Output the [X, Y] coordinate of the center of the cell containing the given text.  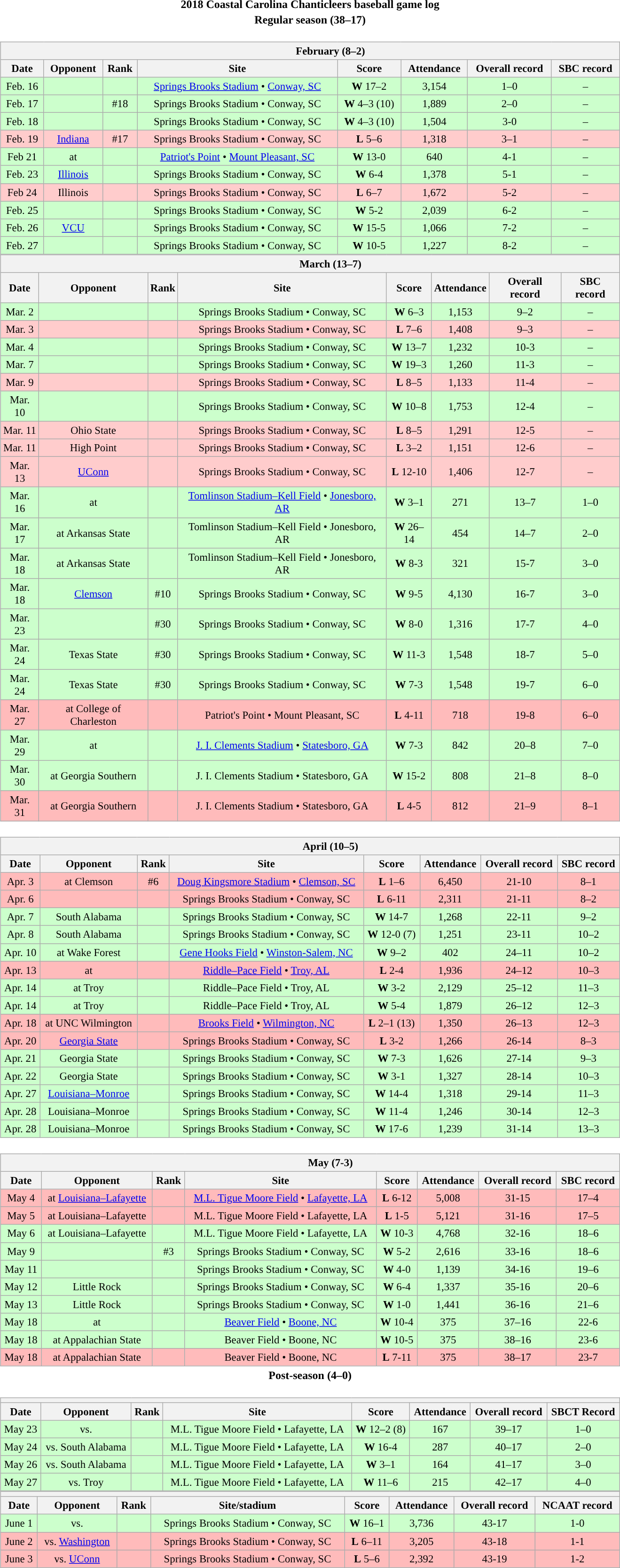
W 16–1 [367, 1523]
VCU [73, 227]
Apr. 6 [20, 899]
W 8-0 [409, 624]
808 [460, 776]
1-1 [577, 1541]
Site/stadium [247, 1505]
2,039 [434, 210]
Indiana [73, 139]
W 11-3 [409, 654]
20–8 [525, 745]
W 5-4 [392, 1005]
8–3 [589, 1041]
40–17 [509, 1447]
1,251 [450, 934]
5-2 [510, 192]
W 15-5 [369, 227]
28-14 [519, 1076]
22-11 [519, 917]
L 12-10 [409, 472]
vs. UConn [77, 1559]
1,316 [460, 624]
1,139 [448, 1269]
SBCT Record [583, 1411]
24–12 [519, 970]
18-7 [525, 654]
Mar. 16 [20, 502]
21–9 [525, 806]
Clemson [94, 593]
1-2 [577, 1559]
10-3 [525, 347]
21–8 [525, 776]
#3 [168, 1251]
35-16 [518, 1286]
W 15-2 [409, 776]
2,392 [421, 1559]
1,378 [434, 174]
Apr. 13 [20, 970]
454 [460, 533]
2,129 [450, 988]
W 10-3 [397, 1233]
June 1 [19, 1523]
1,066 [434, 227]
L 1-5 [397, 1216]
Apr. 7 [20, 917]
L 6-12 [397, 1198]
Apr. 27 [20, 1094]
12-4 [525, 406]
Brooks Field • Wilmington, NC [266, 1023]
L 6-11 [392, 899]
1,227 [434, 245]
L 4-11 [409, 715]
L 7-11 [397, 1357]
1,327 [450, 1076]
Feb. 16 [22, 86]
W 19–3 [409, 365]
6,450 [450, 882]
L 3-2 [392, 1041]
Mar. 2 [20, 312]
812 [460, 806]
W 10–8 [409, 406]
19-7 [525, 684]
1,350 [450, 1023]
23-6 [588, 1340]
21-11 [519, 899]
17–4 [588, 1198]
29-14 [519, 1094]
vs. Washington [77, 1541]
May 11 [21, 1269]
at Wake Forest [88, 952]
April (10–5) [310, 846]
W 4-0 [397, 1269]
43-18 [494, 1541]
L 2-4 [392, 970]
vs. Troy [86, 1482]
Mar. 13 [20, 472]
Feb 21 [22, 157]
W 13-0 [369, 157]
5-1 [510, 174]
2,616 [448, 1251]
6-2 [510, 210]
164 [440, 1465]
L 6–7 [369, 192]
1,246 [450, 1111]
167 [440, 1429]
W 1-0 [397, 1304]
13–7 [525, 502]
1-0 [577, 1523]
W 17-6 [392, 1129]
1,232 [460, 347]
33-16 [518, 1251]
May 27 [21, 1482]
May 6 [21, 1233]
Mar. 10 [20, 406]
8-2 [510, 245]
L 3–2 [409, 448]
12-6 [525, 448]
Mar. 29 [20, 745]
May 13 [21, 1304]
May 9 [21, 1251]
W 9–2 [392, 952]
L 6–11 [367, 1541]
Ohio State [94, 431]
Mar. 31 [20, 806]
May (7-3) [310, 1163]
1,239 [450, 1129]
May 24 [21, 1447]
402 [450, 952]
Gene Hooks Field • Winston-Salem, NC [266, 952]
21–6 [588, 1304]
May 26 [21, 1465]
842 [460, 745]
1,337 [448, 1286]
Apr. 10 [20, 952]
June 3 [19, 1559]
5–0 [590, 654]
W 12–2 (8) [381, 1429]
W 14-7 [392, 917]
L 7–6 [409, 329]
May 23 [21, 1429]
Feb. 18 [22, 122]
12-5 [525, 431]
Apr. 8 [20, 934]
Feb. 25 [22, 210]
14–7 [525, 533]
Feb. 23 [22, 174]
Feb. 26 [22, 227]
5,121 [448, 1216]
W 9-5 [409, 593]
Feb 24 [22, 192]
at Clemson [88, 882]
8–0 [590, 776]
43-17 [494, 1523]
1,889 [434, 104]
May 5 [21, 1216]
Mar. 30 [20, 776]
L 4-5 [409, 806]
24–11 [519, 952]
High Point [94, 448]
37–16 [518, 1322]
Mar. 4 [20, 347]
May 4 [21, 1198]
W 17–2 [369, 86]
15-7 [525, 563]
271 [460, 502]
321 [460, 563]
W 26–14 [409, 533]
4-1 [510, 157]
Apr. 3 [20, 882]
W 10-4 [397, 1322]
27-14 [519, 1058]
11-3 [525, 365]
16-7 [525, 593]
Mar. 23 [20, 624]
1,291 [460, 431]
640 [434, 157]
Doug Kingsmore Stadium • Clemson, SC [266, 882]
W 12-0 (7) [392, 934]
23-11 [519, 934]
3,205 [421, 1541]
Apr. 18 [20, 1023]
Apr. 22 [20, 1076]
3,154 [434, 86]
22-6 [588, 1322]
3-0 [510, 122]
L 2–1 (13) [392, 1023]
4,768 [448, 1233]
3,736 [421, 1523]
W 11–6 [381, 1482]
Apr. 21 [20, 1058]
1,753 [460, 406]
38–17 [518, 1357]
1,672 [434, 192]
41–17 [509, 1465]
215 [440, 1482]
19–6 [588, 1269]
17–5 [588, 1216]
1,504 [434, 122]
42–17 [509, 1482]
31-15 [518, 1198]
Mar. 3 [20, 329]
1,879 [450, 1005]
1,406 [460, 472]
12-7 [525, 472]
at College of Charleston [94, 715]
#17 [120, 139]
Apr. 20 [20, 1041]
Mar. 9 [20, 382]
W 16-4 [381, 1447]
#6 [153, 882]
718 [460, 715]
2,311 [450, 899]
1,936 [450, 970]
Feb. 17 [22, 104]
May 12 [21, 1286]
26–12 [519, 1005]
32-16 [518, 1233]
Mar. 27 [20, 715]
W 6–3 [409, 312]
7–0 [590, 745]
34-16 [518, 1269]
13–3 [589, 1129]
June 2 [19, 1541]
4,130 [460, 593]
31-16 [518, 1216]
February (8–2) [310, 51]
1,266 [450, 1041]
NCAAT record [577, 1505]
11-4 [525, 382]
38–16 [518, 1340]
3–1 [510, 139]
L 1–6 [392, 882]
Mar. 7 [20, 365]
Feb. 27 [22, 245]
W 14-4 [392, 1094]
W 8-3 [409, 563]
1,260 [460, 365]
#18 [120, 104]
1,151 [460, 448]
20–6 [588, 1286]
#10 [163, 593]
30-14 [519, 1111]
25–12 [519, 988]
31-14 [519, 1129]
1,153 [460, 312]
1,408 [460, 329]
1,268 [450, 917]
1,626 [450, 1058]
Mar. 17 [20, 533]
23-7 [588, 1357]
W 3-1 [392, 1076]
8–2 [589, 899]
1,441 [448, 1304]
39–17 [509, 1429]
Feb. 19 [22, 139]
19-8 [525, 715]
26–13 [519, 1023]
21-10 [519, 882]
March (13–7) [310, 264]
W 11-4 [392, 1111]
W 13–7 [409, 347]
1,133 [460, 382]
43-19 [494, 1559]
26-14 [519, 1041]
at UNC Wilmington [88, 1023]
287 [440, 1447]
36-16 [518, 1304]
7-2 [510, 227]
5,008 [448, 1198]
UConn [94, 472]
17-7 [525, 624]
W 3-2 [392, 988]
